Search for the cell housing the specified text and yield its [x, y] center coordinate. 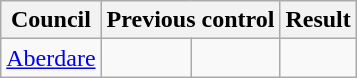
Aberdare [51, 58]
Result [318, 20]
Council [51, 20]
Previous control [190, 20]
